Provide the (X, Y) coordinate of the cell's center where the given text is located.  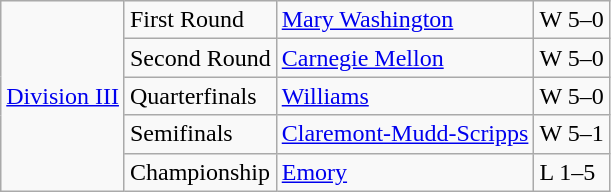
L 1–5 (572, 172)
Semifinals (200, 134)
W 5–1 (572, 134)
First Round (200, 20)
Claremont-Mudd-Scripps (405, 134)
Division III (63, 96)
Carnegie Mellon (405, 58)
Mary Washington (405, 20)
Championship (200, 172)
Second Round (200, 58)
Williams (405, 96)
Emory (405, 172)
Quarterfinals (200, 96)
